Return the (x, y) coordinate for the center point of the cell that contains the specified text.  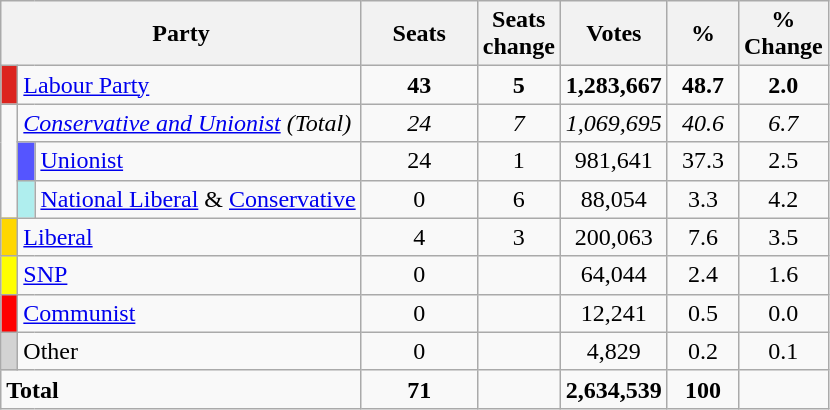
2.0 (783, 85)
Conservative and Unionist (Total) (190, 123)
1,069,695 (614, 123)
Total (181, 389)
% Change (783, 34)
1.6 (783, 275)
0.1 (783, 351)
0.2 (702, 351)
37.3 (702, 161)
Votes (614, 34)
1,283,667 (614, 85)
43 (419, 85)
88,054 (614, 199)
40.6 (702, 123)
Liberal (190, 237)
3.3 (702, 199)
64,044 (614, 275)
4,829 (614, 351)
Seats (419, 34)
Communist (190, 313)
200,063 (614, 237)
3 (518, 237)
2.5 (783, 161)
0.0 (783, 313)
6 (518, 199)
12,241 (614, 313)
Seats change (518, 34)
Unionist (198, 161)
71 (419, 389)
2.4 (702, 275)
SNP (190, 275)
5 (518, 85)
981,641 (614, 161)
0.5 (702, 313)
100 (702, 389)
48.7 (702, 85)
3.5 (783, 237)
2,634,539 (614, 389)
4 (419, 237)
7 (518, 123)
1 (518, 161)
6.7 (783, 123)
Other (190, 351)
4.2 (783, 199)
National Liberal & Conservative (198, 199)
Party (181, 34)
7.6 (702, 237)
Labour Party (190, 85)
% (702, 34)
